Return the [x, y] coordinate for the center point of the cell that contains the specified text.  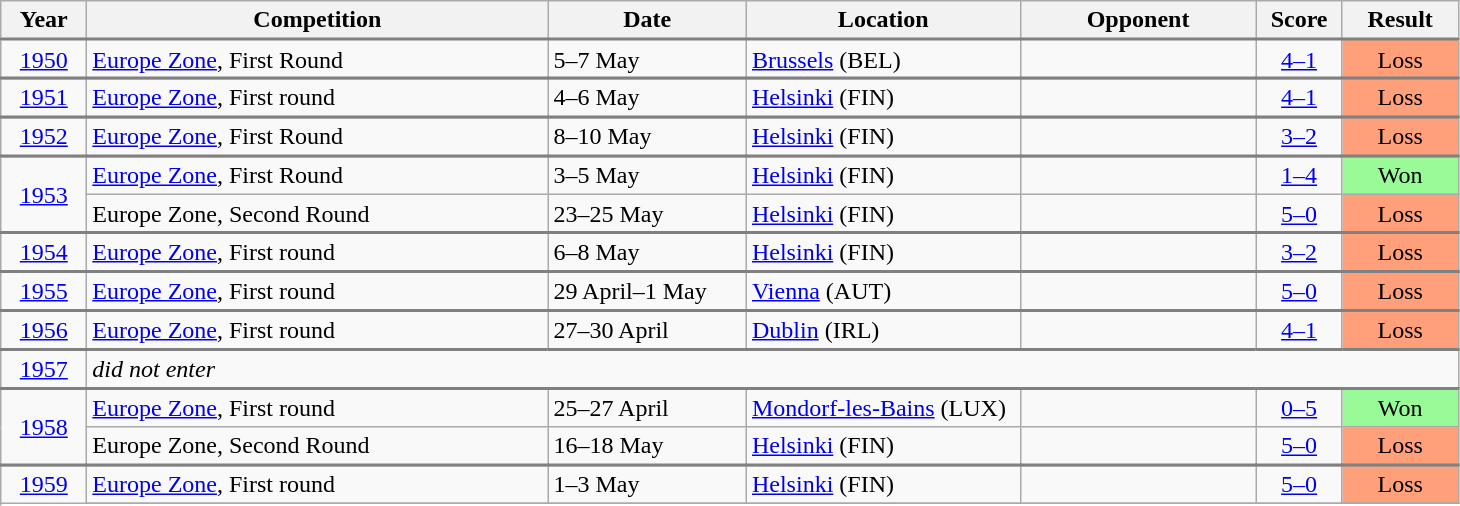
Opponent [1138, 20]
Vienna (AUT) [883, 292]
did not enter [772, 368]
1958 [44, 426]
23–25 May [648, 214]
1–4 [1299, 176]
Dublin (IRL) [883, 330]
Mondorf-les-Bains (LUX) [883, 408]
8–10 May [648, 136]
1957 [44, 368]
1952 [44, 136]
Competition [318, 20]
1950 [44, 60]
27–30 April [648, 330]
1951 [44, 98]
25–27 April [648, 408]
1959 [44, 484]
1953 [44, 194]
Location [883, 20]
Year [44, 20]
3–5 May [648, 176]
Score [1299, 20]
Brussels (BEL) [883, 60]
4–6 May [648, 98]
1954 [44, 252]
1955 [44, 292]
1956 [44, 330]
29 April–1 May [648, 292]
6–8 May [648, 252]
5–7 May [648, 60]
Result [1400, 20]
0–5 [1299, 408]
Date [648, 20]
1–3 May [648, 484]
16–18 May [648, 446]
